Find where the given text appears and provide that cell's center as (X, Y) coordinate. 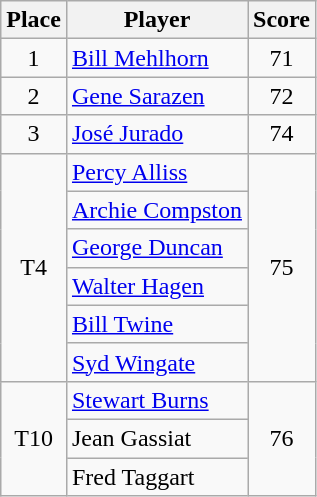
Player (156, 20)
Bill Mehlhorn (156, 58)
George Duncan (156, 248)
75 (282, 267)
Fred Taggart (156, 477)
José Jurado (156, 134)
2 (34, 96)
71 (282, 58)
T4 (34, 267)
T10 (34, 438)
76 (282, 438)
Bill Twine (156, 324)
1 (34, 58)
74 (282, 134)
Percy Alliss (156, 172)
Gene Sarazen (156, 96)
Place (34, 20)
Walter Hagen (156, 286)
Score (282, 20)
3 (34, 134)
Stewart Burns (156, 400)
72 (282, 96)
Jean Gassiat (156, 438)
Syd Wingate (156, 362)
Archie Compston (156, 210)
